Identify which cell holds the provided text, then report its (X, Y) central coordinate. 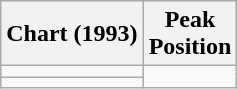
Chart (1993) (72, 34)
PeakPosition (190, 34)
